Determine the [x, y] coordinate at the center of the cell enclosing the given text.  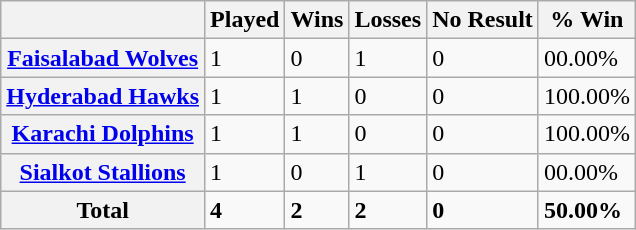
Losses [388, 20]
Wins [317, 20]
% Win [586, 20]
Sialkot Stallions [103, 172]
Total [103, 210]
No Result [483, 20]
4 [245, 210]
Played [245, 20]
Karachi Dolphins [103, 134]
50.00% [586, 210]
Hyderabad Hawks [103, 96]
Faisalabad Wolves [103, 58]
